Search for the cell housing the specified text and yield its [X, Y] center coordinate. 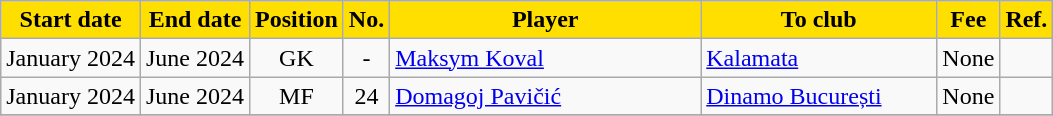
Player [546, 20]
Ref. [1026, 20]
Position [297, 20]
Maksym Koval [546, 58]
MF [297, 96]
Dinamo București [819, 96]
24 [366, 96]
Fee [968, 20]
Start date [71, 20]
Kalamata [819, 58]
End date [194, 20]
To club [819, 20]
- [366, 58]
GK [297, 58]
Domagoj Pavičić [546, 96]
No. [366, 20]
